Output the [x, y] coordinate of the center of the cell containing the given text.  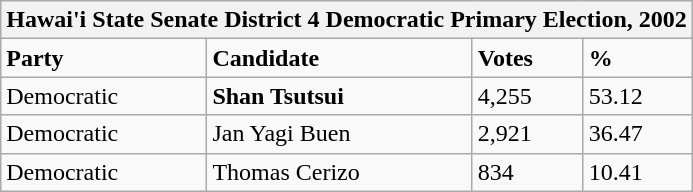
Thomas Cerizo [340, 172]
53.12 [638, 96]
Jan Yagi Buen [340, 134]
36.47 [638, 134]
Hawai'i State Senate District 4 Democratic Primary Election, 2002 [347, 20]
4,255 [528, 96]
% [638, 58]
Shan Tsutsui [340, 96]
Party [104, 58]
834 [528, 172]
2,921 [528, 134]
Candidate [340, 58]
Votes [528, 58]
10.41 [638, 172]
